Capture the cell that displays the provided text and extract its (x, y) central coordinate. 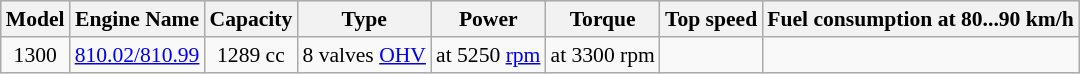
1289 cc (250, 55)
Torque (602, 19)
1300 (36, 55)
Model (36, 19)
Power (488, 19)
8 valves OHV (364, 55)
Top speed (711, 19)
Fuel consumption at 80...90 km/h (920, 19)
Type (364, 19)
at 5250 rpm (488, 55)
Engine Name (138, 19)
at 3300 rpm (602, 55)
Capacity (250, 19)
810.02/810.99 (138, 55)
